Detect which cell encompasses the target text, then output its (X, Y) center coordinate. 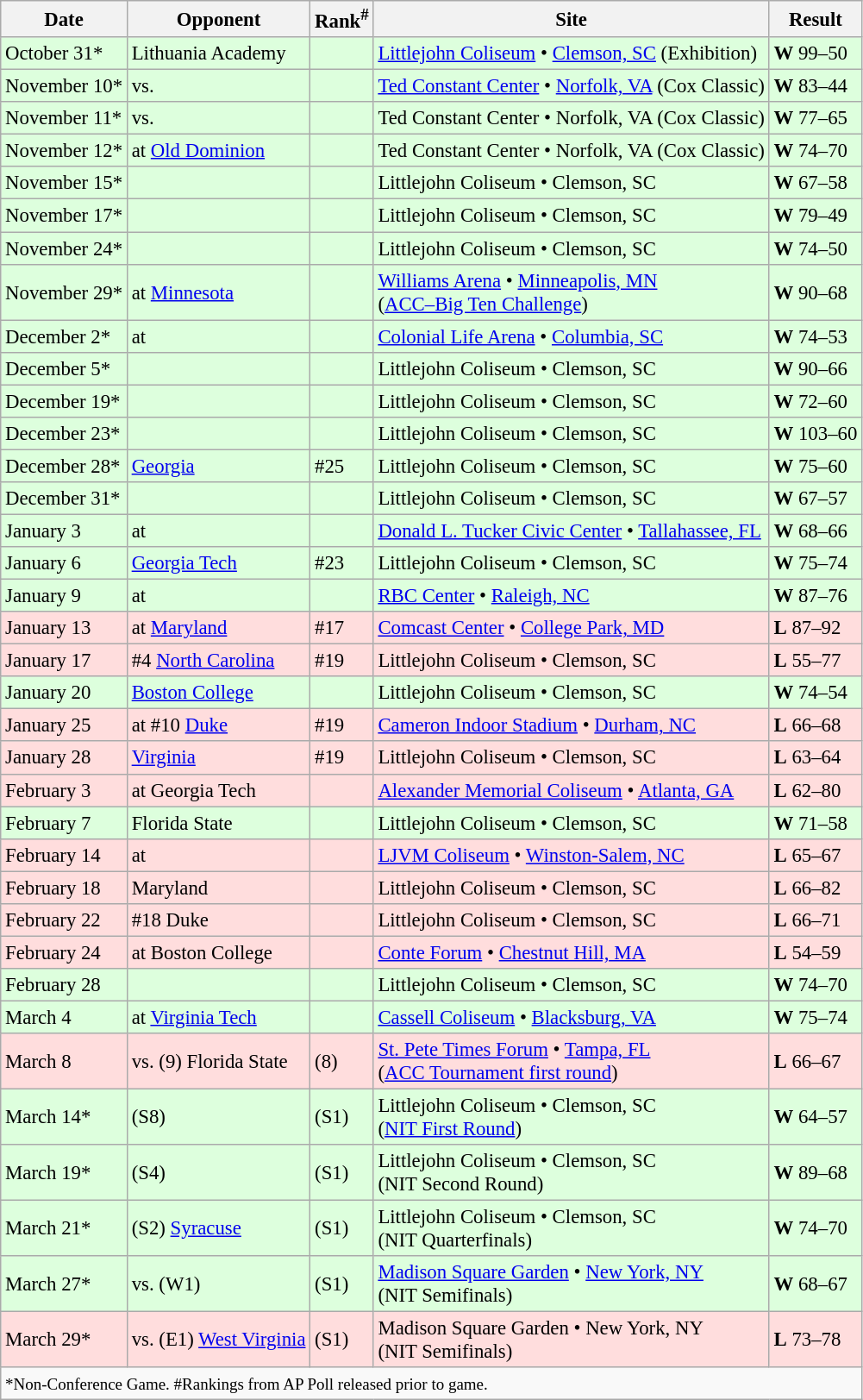
Date (64, 19)
Littlejohn Coliseum • Clemson, SC(NIT First Round) (571, 1118)
at Old Dominion (218, 151)
Littlejohn Coliseum • Clemson, SC(NIT Quarterfinals) (571, 1228)
W 99–50 (816, 53)
at Virginia Tech (218, 1017)
W 103–60 (816, 434)
vs. (9) Florida State (218, 1061)
W 83–44 (816, 86)
#25 (341, 466)
February 7 (64, 823)
March 14* (64, 1118)
February 14 (64, 855)
November 11* (64, 118)
W 67–58 (816, 184)
L 63–64 (816, 758)
Alexander Memorial Coliseum • Atlanta, GA (571, 790)
vs. (W1) (218, 1284)
(S8) (218, 1118)
December 31* (64, 499)
W 90–66 (816, 368)
Cassell Coliseum • Blacksburg, VA (571, 1017)
at Boston College (218, 952)
Littlejohn Coliseum • Clemson, SC(NIT Second Round) (571, 1173)
L 66–71 (816, 920)
W 74–53 (816, 336)
February 22 (64, 920)
December 2* (64, 336)
L 54–59 (816, 952)
at Georgia Tech (218, 790)
January 20 (64, 693)
at Minnesota (218, 292)
Comcast Center • College Park, MD (571, 628)
January 17 (64, 661)
RBC Center • Raleigh, NC (571, 596)
Lithuania Academy (218, 53)
Boston College (218, 693)
February 18 (64, 888)
January 25 (64, 725)
January 13 (64, 628)
Result (816, 19)
L 87–92 (816, 628)
at Maryland (218, 628)
Williams Arena • Minneapolis, MN(ACC–Big Ten Challenge) (571, 292)
Georgia Tech (218, 563)
L 62–80 (816, 790)
December 23* (64, 434)
St. Pete Times Forum • Tampa, FL(ACC Tournament first round) (571, 1061)
December 28* (64, 466)
February 28 (64, 985)
March 4 (64, 1017)
W 75–60 (816, 466)
L 66–67 (816, 1061)
Conte Forum • Chestnut Hill, MA (571, 952)
Rank# (341, 19)
Site (571, 19)
January 3 (64, 530)
February 3 (64, 790)
(S4) (218, 1173)
#23 (341, 563)
L 65–67 (816, 855)
L 73–78 (816, 1340)
W 74–54 (816, 693)
W 71–58 (816, 823)
November 17* (64, 216)
#4 North Carolina (218, 661)
January 28 (64, 758)
November 24* (64, 248)
December 5* (64, 368)
Littlejohn Coliseum • Clemson, SC (Exhibition) (571, 53)
March 21* (64, 1228)
November 10* (64, 86)
vs. (E1) West Virginia (218, 1340)
W 89–68 (816, 1173)
March 29* (64, 1340)
#17 (341, 628)
W 64–57 (816, 1118)
October 31* (64, 53)
January 6 (64, 563)
Cameron Indoor Stadium • Durham, NC (571, 725)
Florida State (218, 823)
#18 Duke (218, 920)
Donald L. Tucker Civic Center • Tallahassee, FL (571, 530)
W 90–68 (816, 292)
W 68–66 (816, 530)
March 27* (64, 1284)
January 9 (64, 596)
W 72–60 (816, 401)
LJVM Coliseum • Winston-Salem, NC (571, 855)
at #10 Duke (218, 725)
L 66–82 (816, 888)
Opponent (218, 19)
W 67–57 (816, 499)
Colonial Life Arena • Columbia, SC (571, 336)
W 87–76 (816, 596)
L 66–68 (816, 725)
November 15* (64, 184)
(S2) Syracuse (218, 1228)
March 19* (64, 1173)
Maryland (218, 888)
W 74–50 (816, 248)
W 79–49 (816, 216)
March 8 (64, 1061)
(8) (341, 1061)
Georgia (218, 466)
November 29* (64, 292)
December 19* (64, 401)
February 24 (64, 952)
L 55–77 (816, 661)
W 68–67 (816, 1284)
November 12* (64, 151)
W 77–65 (816, 118)
Virginia (218, 758)
